Locate the cell with the specified text and output its [x, y] center coordinate. 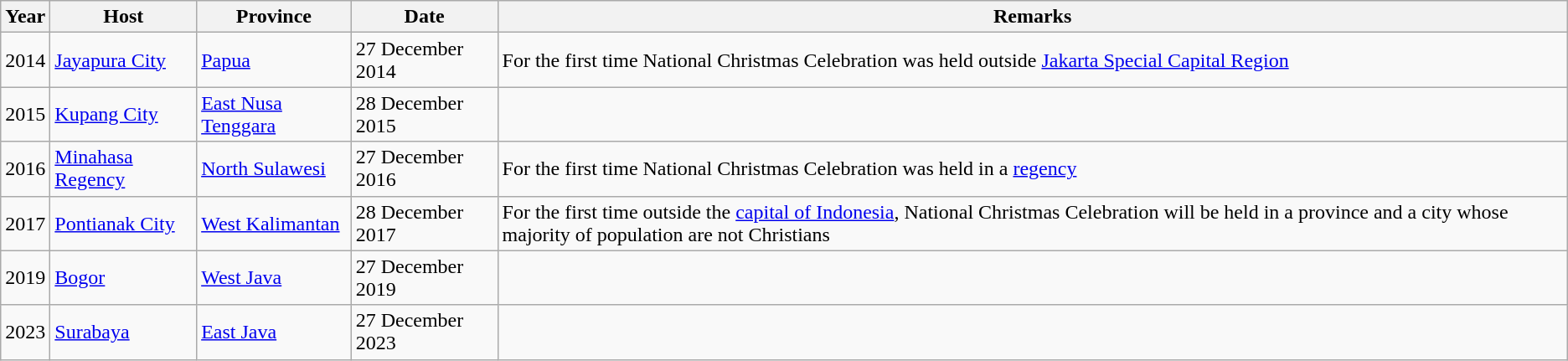
Pontianak City [124, 223]
Remarks [1032, 17]
2015 [25, 114]
Year [25, 17]
2014 [25, 60]
2016 [25, 169]
27 December 2019 [424, 278]
West Kalimantan [274, 223]
Jayapura City [124, 60]
Minahasa Regency [124, 169]
Province [274, 17]
Date [424, 17]
Bogor [124, 278]
West Java [274, 278]
East Java [274, 332]
For the first time National Christmas Celebration was held in a regency [1032, 169]
28 December 2015 [424, 114]
28 December 2017 [424, 223]
For the first time National Christmas Celebration was held outside Jakarta Special Capital Region [1032, 60]
2017 [25, 223]
North Sulawesi [274, 169]
2023 [25, 332]
East Nusa Tenggara [274, 114]
Papua [274, 60]
Kupang City [124, 114]
27 December 2023 [424, 332]
2019 [25, 278]
Host [124, 17]
27 December 2014 [424, 60]
27 December 2016 [424, 169]
Surabaya [124, 332]
